From the cell containing the given text, extract its center point as [X, Y] coordinate. 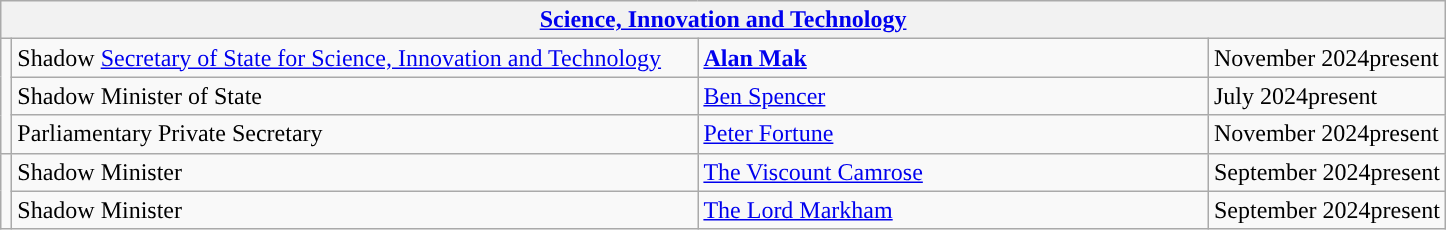
Shadow Minister of State [355, 96]
Shadow Secretary of State for Science, Innovation and Technology [355, 58]
The Lord Markham [954, 210]
Parliamentary Private Secretary [355, 134]
Peter Fortune [954, 134]
Science, Innovation and Technology [724, 20]
Alan Mak [954, 58]
July 2024present [1326, 96]
Ben Spencer [954, 96]
The Viscount Camrose [954, 172]
